Extract the (x, y) coordinate from the center of the cell holding the provided text.  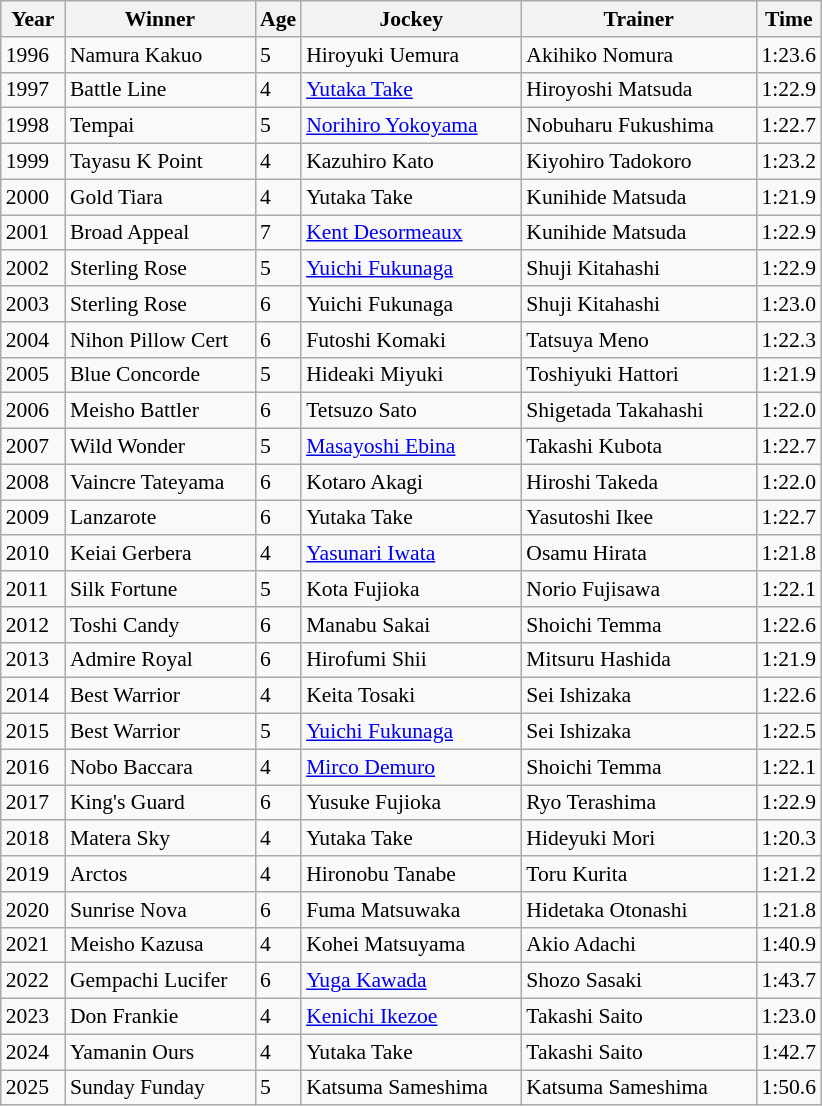
Don Frankie (160, 1017)
King's Guard (160, 803)
Masayoshi Ebina (411, 447)
Kenichi Ikezoe (411, 1017)
Takashi Kubota (638, 447)
2004 (33, 340)
Kota Fujioka (411, 589)
2010 (33, 554)
2017 (33, 803)
2009 (33, 518)
2024 (33, 1052)
Hironobu Tanabe (411, 874)
1:22.5 (788, 732)
Manabu Sakai (411, 625)
Kohei Matsuyama (411, 945)
2021 (33, 945)
Battle Line (160, 90)
1:40.9 (788, 945)
Yamanin Ours (160, 1052)
Norihiro Yokoyama (411, 126)
Yuga Kawada (411, 981)
1:23.6 (788, 55)
2016 (33, 767)
Yusuke Fujioka (411, 803)
Hiroshi Takeda (638, 482)
2020 (33, 910)
2008 (33, 482)
2007 (33, 447)
1:20.3 (788, 839)
Kiyohiro Tadokoro (638, 162)
Arctos (160, 874)
Gempachi Lucifer (160, 981)
Jockey (411, 19)
Vaincre Tateyama (160, 482)
Toru Kurita (638, 874)
Wild Wonder (160, 447)
2005 (33, 375)
Osamu Hirata (638, 554)
2001 (33, 233)
1:50.6 (788, 1088)
Toshi Candy (160, 625)
Winner (160, 19)
1996 (33, 55)
1:22.3 (788, 340)
Kotaro Akagi (411, 482)
Meisho Kazusa (160, 945)
Admire Royal (160, 660)
1:42.7 (788, 1052)
Hiroyoshi Matsuda (638, 90)
Nobo Baccara (160, 767)
Mitsuru Hashida (638, 660)
Meisho Battler (160, 411)
Time (788, 19)
Shozo Sasaki (638, 981)
Lanzarote (160, 518)
Nobuharu Fukushima (638, 126)
Sunday Funday (160, 1088)
Hiroyuki Uemura (411, 55)
Kazuhiro Kato (411, 162)
2003 (33, 304)
Keiai Gerbera (160, 554)
Tatsuya Meno (638, 340)
Namura Kakuo (160, 55)
1997 (33, 90)
1999 (33, 162)
Hirofumi Shii (411, 660)
2006 (33, 411)
Akio Adachi (638, 945)
2023 (33, 1017)
Yasutoshi Ikee (638, 518)
Kent Desormeaux (411, 233)
2012 (33, 625)
Tempai (160, 126)
Blue Concorde (160, 375)
Tetsuzo Sato (411, 411)
2015 (33, 732)
Silk Fortune (160, 589)
2022 (33, 981)
7 (278, 233)
2019 (33, 874)
1998 (33, 126)
2025 (33, 1088)
Age (278, 19)
Shigetada Takahashi (638, 411)
Tayasu K Point (160, 162)
Mirco Demuro (411, 767)
Trainer (638, 19)
Sunrise Nova (160, 910)
2011 (33, 589)
Gold Tiara (160, 197)
2002 (33, 269)
Akihiko Nomura (638, 55)
1:23.2 (788, 162)
Fuma Matsuwaka (411, 910)
Hideaki Miyuki (411, 375)
Yasunari Iwata (411, 554)
Nihon Pillow Cert (160, 340)
Keita Tosaki (411, 696)
Matera Sky (160, 839)
2014 (33, 696)
Broad Appeal (160, 233)
2013 (33, 660)
Hidetaka Otonashi (638, 910)
Ryo Terashima (638, 803)
Norio Fujisawa (638, 589)
Toshiyuki Hattori (638, 375)
1:43.7 (788, 981)
2000 (33, 197)
Futoshi Komaki (411, 340)
2018 (33, 839)
Hideyuki Mori (638, 839)
1:21.2 (788, 874)
Year (33, 19)
